Capture the cell that displays the provided text and extract its [X, Y] central coordinate. 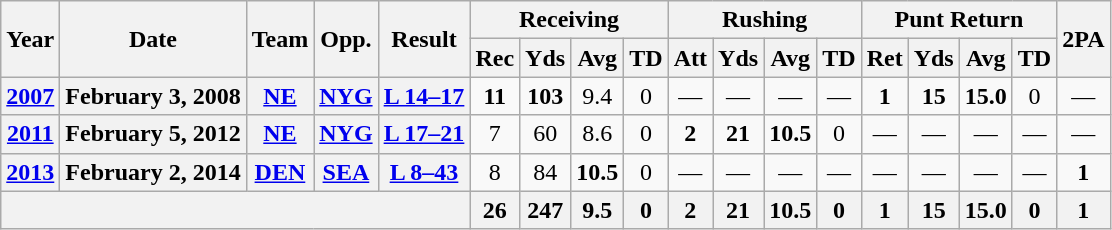
7 [495, 134]
DEN [280, 172]
Receiving [569, 20]
Ret [884, 58]
Result [424, 39]
Year [30, 39]
February 2, 2014 [153, 172]
9.5 [598, 210]
9.4 [598, 96]
11 [495, 96]
8.6 [598, 134]
SEA [346, 172]
Date [153, 39]
Punt Return [959, 20]
Att [690, 58]
2PA [1084, 39]
247 [546, 210]
L 14–17 [424, 96]
L 17–21 [424, 134]
Rec [495, 58]
Rushing [764, 20]
2011 [30, 134]
2013 [30, 172]
84 [546, 172]
8 [495, 172]
L 8–43 [424, 172]
Team [280, 39]
60 [546, 134]
26 [495, 210]
Opp. [346, 39]
103 [546, 96]
2007 [30, 96]
February 3, 2008 [153, 96]
February 5, 2012 [153, 134]
